Locate the cell with the specified text and output its (x, y) center coordinate. 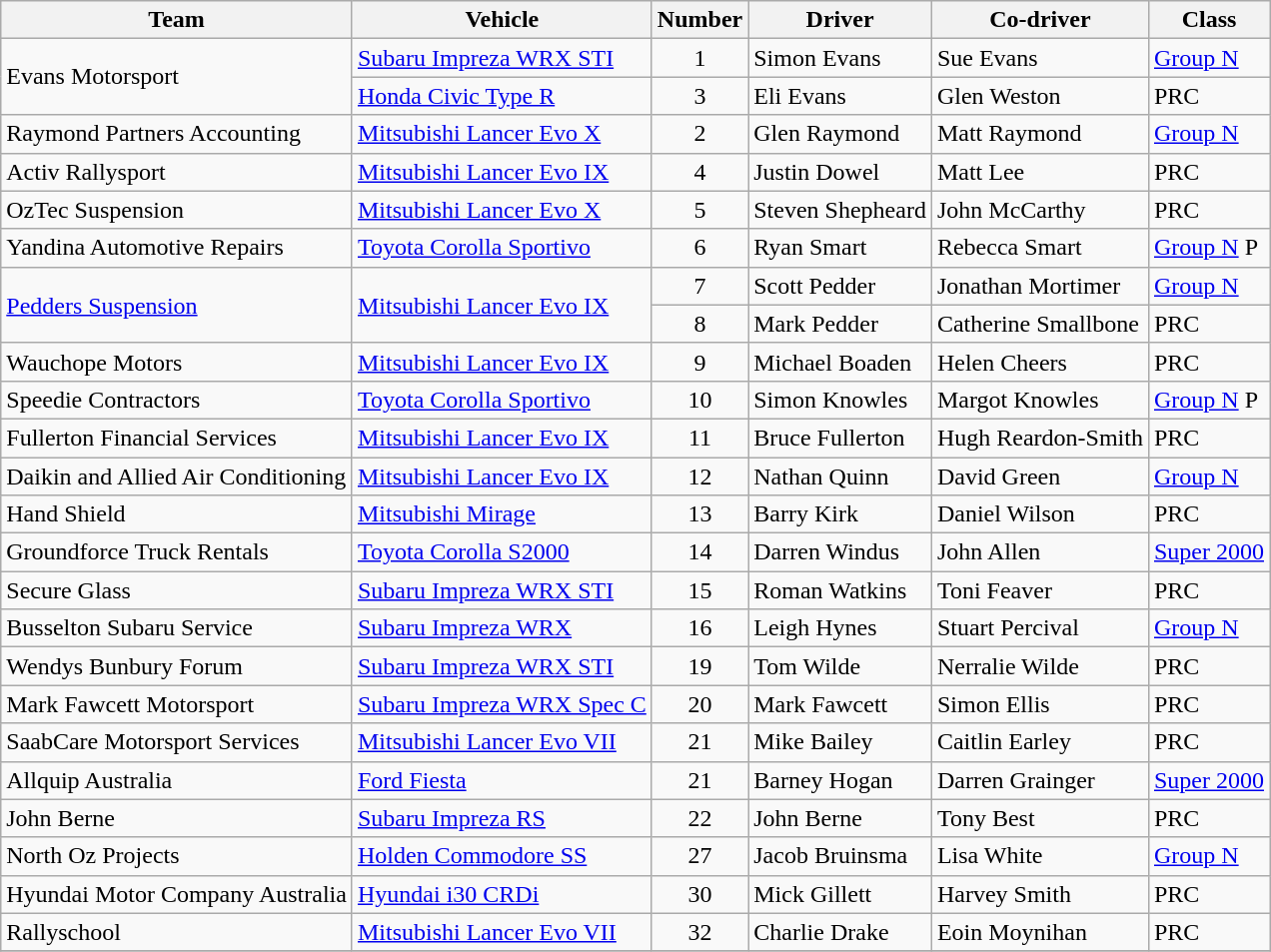
Daikin and Allied Air Conditioning (177, 476)
Helen Cheers (1039, 362)
Harvey Smith (1039, 894)
Speedie Contractors (177, 400)
30 (699, 894)
Groundforce Truck Rentals (177, 552)
Mitsubishi Mirage (502, 514)
Leigh Hynes (840, 628)
OzTec Suspension (177, 210)
8 (699, 324)
Class (1209, 20)
Subaru Impreza WRX (502, 628)
Rallyschool (177, 932)
Jacob Bruinsma (840, 856)
John McCarthy (1039, 210)
Mark Fawcett Motorsport (177, 704)
Allquip Australia (177, 780)
6 (699, 248)
14 (699, 552)
Daniel Wilson (1039, 514)
Simon Evans (840, 58)
Mark Fawcett (840, 704)
Subaru Impreza RS (502, 818)
Toni Feaver (1039, 590)
5 (699, 210)
4 (699, 172)
Hugh Reardon-Smith (1039, 438)
Matt Lee (1039, 172)
Activ Rallysport (177, 172)
Tony Best (1039, 818)
Caitlin Earley (1039, 742)
22 (699, 818)
North Oz Projects (177, 856)
Lisa White (1039, 856)
Raymond Partners Accounting (177, 134)
9 (699, 362)
Eli Evans (840, 96)
Darren Windus (840, 552)
Michael Boaden (840, 362)
Pedders Suspension (177, 305)
11 (699, 438)
Stuart Percival (1039, 628)
Nathan Quinn (840, 476)
Catherine Smallbone (1039, 324)
10 (699, 400)
Evans Motorsport (177, 77)
Wauchope Motors (177, 362)
13 (699, 514)
20 (699, 704)
2 (699, 134)
32 (699, 932)
Tom Wilde (840, 666)
Hand Shield (177, 514)
7 (699, 286)
Holden Commodore SS (502, 856)
Fullerton Financial Services (177, 438)
Co-driver (1039, 20)
SaabCare Motorsport Services (177, 742)
Ford Fiesta (502, 780)
Scott Pedder (840, 286)
Mick Gillett (840, 894)
Mark Pedder (840, 324)
Subaru Impreza WRX Spec C (502, 704)
Eoin Moynihan (1039, 932)
Secure Glass (177, 590)
Vehicle (502, 20)
Steven Shepheard (840, 210)
John Allen (1039, 552)
19 (699, 666)
Glen Raymond (840, 134)
Barney Hogan (840, 780)
Sue Evans (1039, 58)
Mike Bailey (840, 742)
Hyundai Motor Company Australia (177, 894)
Yandina Automotive Repairs (177, 248)
Margot Knowles (1039, 400)
Darren Grainger (1039, 780)
Barry Kirk (840, 514)
12 (699, 476)
Simon Knowles (840, 400)
Ryan Smart (840, 248)
Hyundai i30 CRDi (502, 894)
Simon Ellis (1039, 704)
Glen Weston (1039, 96)
Rebecca Smart (1039, 248)
Roman Watkins (840, 590)
Honda Civic Type R (502, 96)
Toyota Corolla S2000 (502, 552)
Justin Dowel (840, 172)
Driver (840, 20)
Nerralie Wilde (1039, 666)
3 (699, 96)
Matt Raymond (1039, 134)
16 (699, 628)
Jonathan Mortimer (1039, 286)
David Green (1039, 476)
Charlie Drake (840, 932)
Wendys Bunbury Forum (177, 666)
27 (699, 856)
Number (699, 20)
1 (699, 58)
Bruce Fullerton (840, 438)
15 (699, 590)
Busselton Subaru Service (177, 628)
Team (177, 20)
